Return the (X, Y) coordinate for the center point of the cell that contains the specified text.  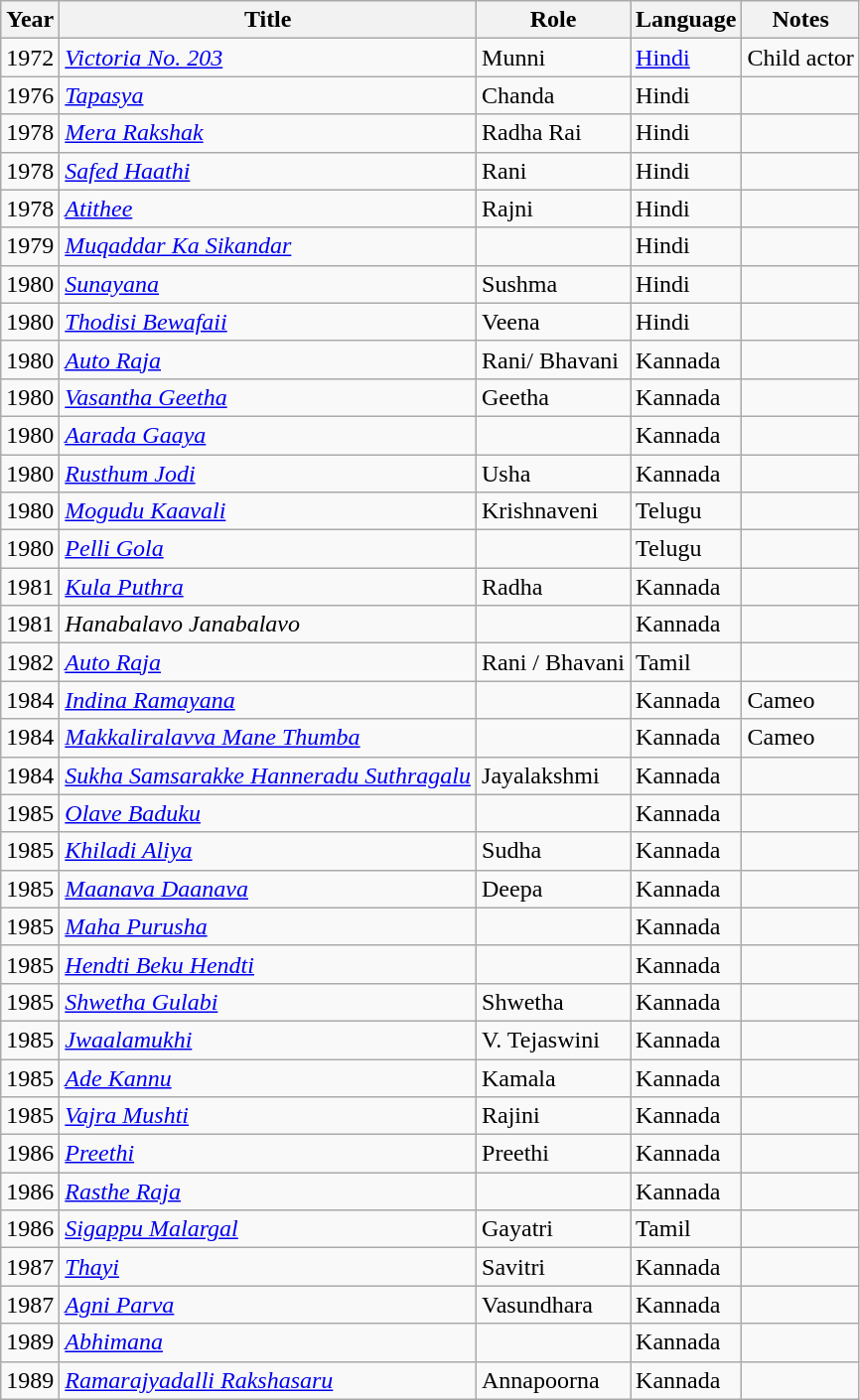
Aarada Gaaya (268, 435)
Usha (554, 474)
Shwetha (554, 1002)
Annapoorna (554, 1380)
Muqaddar Ka Sikandar (268, 246)
Sushma (554, 284)
Deepa (554, 889)
Thayi (268, 1267)
Pelli Gola (268, 549)
Maanava Daanava (268, 889)
Rusthum Jodi (268, 474)
Victoria No. 203 (268, 58)
Rani (554, 171)
Title (268, 20)
Sigappu Malargal (268, 1229)
Rasthe Raja (268, 1191)
Mera Rakshak (268, 133)
Olave Baduku (268, 813)
1972 (30, 58)
Indina Ramayana (268, 700)
Year (30, 20)
Rajini (554, 1116)
Veena (554, 322)
Thodisi Bewafaii (268, 322)
Vasundhara (554, 1305)
Vasantha Geetha (268, 397)
Tapasya (268, 95)
Agni Parva (268, 1305)
Khiladi Aliya (268, 851)
Hendti Beku Hendti (268, 964)
Sunayana (268, 284)
Notes (800, 20)
1982 (30, 662)
Gayatri (554, 1229)
1979 (30, 246)
Sudha (554, 851)
V. Tejaswini (554, 1040)
Vajra Mushti (268, 1116)
Kula Puthra (268, 587)
Jayalakshmi (554, 775)
Geetha (554, 397)
Rajni (554, 209)
Ade Kannu (268, 1077)
Radha (554, 587)
Role (554, 20)
Safed Haathi (268, 171)
Radha Rai (554, 133)
Language (686, 20)
Atithee (268, 209)
Abhimana (268, 1342)
Krishnaveni (554, 511)
Savitri (554, 1267)
Hanabalavo Janabalavo (268, 625)
Maha Purusha (268, 926)
Shwetha Gulabi (268, 1002)
Jwaalamukhi (268, 1040)
Chanda (554, 95)
Ramarajyadalli Rakshasaru (268, 1380)
1976 (30, 95)
Kamala (554, 1077)
Mogudu Kaavali (268, 511)
Munni (554, 58)
Sukha Samsarakke Hanneradu Suthragalu (268, 775)
Rani / Bhavani (554, 662)
Makkaliralavva Mane Thumba (268, 738)
Child actor (800, 58)
Rani/ Bhavani (554, 359)
